Return the (x, y) coordinate for the center point of the cell that contains the specified text.  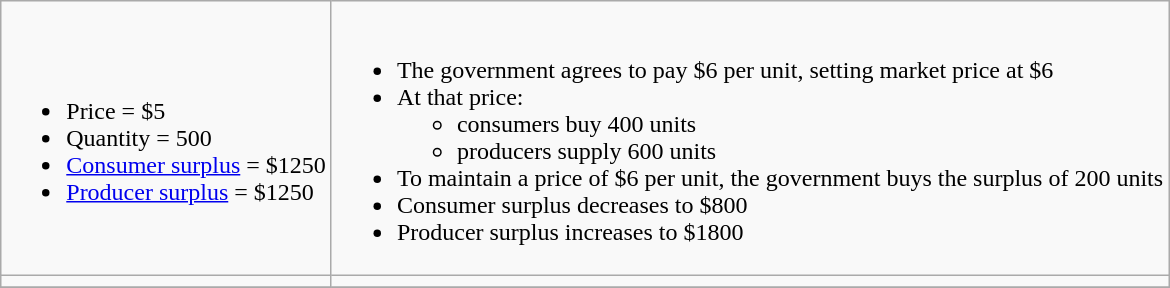
Price = $5Quantity = 500Consumer surplus = $1250Producer surplus = $1250 (166, 138)
